Extract the [x, y] coordinate from the center of the cell holding the provided text.  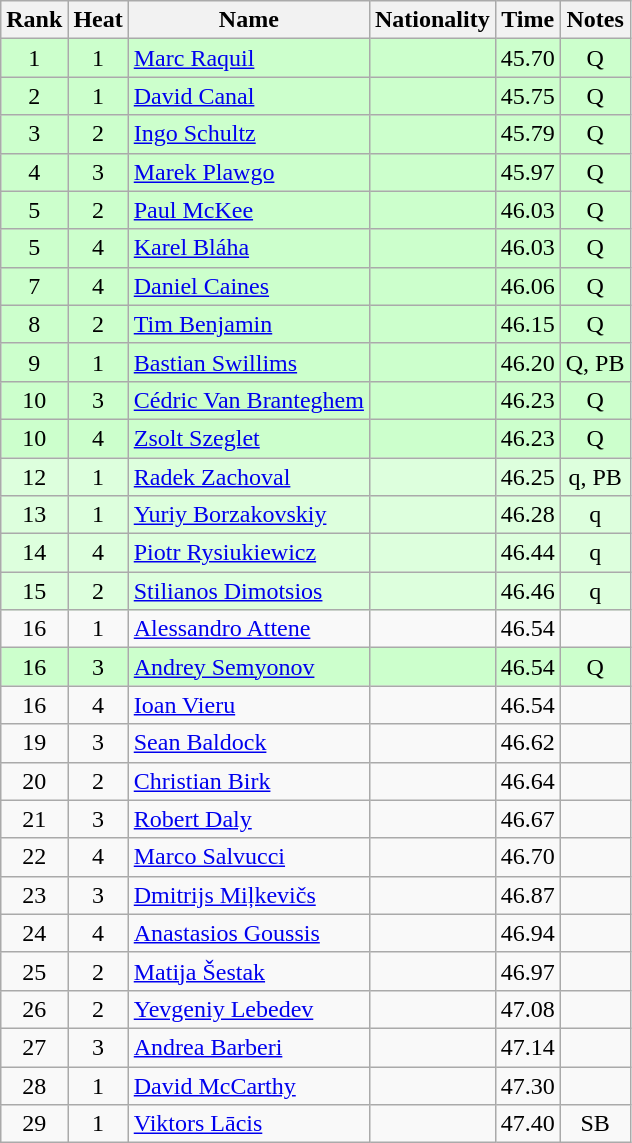
8 [34, 324]
Zsolt Szeglet [248, 438]
Ioan Vieru [248, 705]
Anastasios Goussis [248, 933]
46.70 [528, 857]
27 [34, 1047]
Christian Birk [248, 781]
Yuriy Borzakovskiy [248, 515]
Ingo Schultz [248, 134]
22 [34, 857]
45.70 [528, 58]
46.15 [528, 324]
Andrey Semyonov [248, 667]
Name [248, 20]
7 [34, 286]
29 [34, 1124]
24 [34, 933]
20 [34, 781]
46.25 [528, 477]
9 [34, 362]
Marc Raquil [248, 58]
Dmitrijs Miļkevičs [248, 895]
46.44 [528, 553]
45.75 [528, 96]
Paul McKee [248, 210]
46.94 [528, 933]
Karel Bláha [248, 248]
Time [528, 20]
46.64 [528, 781]
Yevgeniy Lebedev [248, 1009]
46.46 [528, 591]
Rank [34, 20]
Marek Plawgo [248, 172]
15 [34, 591]
Tim Benjamin [248, 324]
Cédric Van Branteghem [248, 400]
47.14 [528, 1047]
46.62 [528, 743]
Heat [98, 20]
46.87 [528, 895]
28 [34, 1085]
14 [34, 553]
Stilianos Dimotsios [248, 591]
47.40 [528, 1124]
Robert Daly [248, 819]
Alessandro Attene [248, 629]
David Canal [248, 96]
Marco Salvucci [248, 857]
46.20 [528, 362]
19 [34, 743]
47.30 [528, 1085]
Nationality [432, 20]
25 [34, 971]
Daniel Caines [248, 286]
David McCarthy [248, 1085]
46.67 [528, 819]
Sean Baldock [248, 743]
12 [34, 477]
Notes [595, 20]
46.97 [528, 971]
q, PB [595, 477]
Andrea Barberi [248, 1047]
46.28 [528, 515]
47.08 [528, 1009]
23 [34, 895]
Viktors Lācis [248, 1124]
46.06 [528, 286]
45.97 [528, 172]
21 [34, 819]
13 [34, 515]
Bastian Swillims [248, 362]
Matija Šestak [248, 971]
SB [595, 1124]
45.79 [528, 134]
Radek Zachoval [248, 477]
26 [34, 1009]
Q, PB [595, 362]
Piotr Rysiukiewicz [248, 553]
